Detect which cell encompasses the target text, then output its [X, Y] center coordinate. 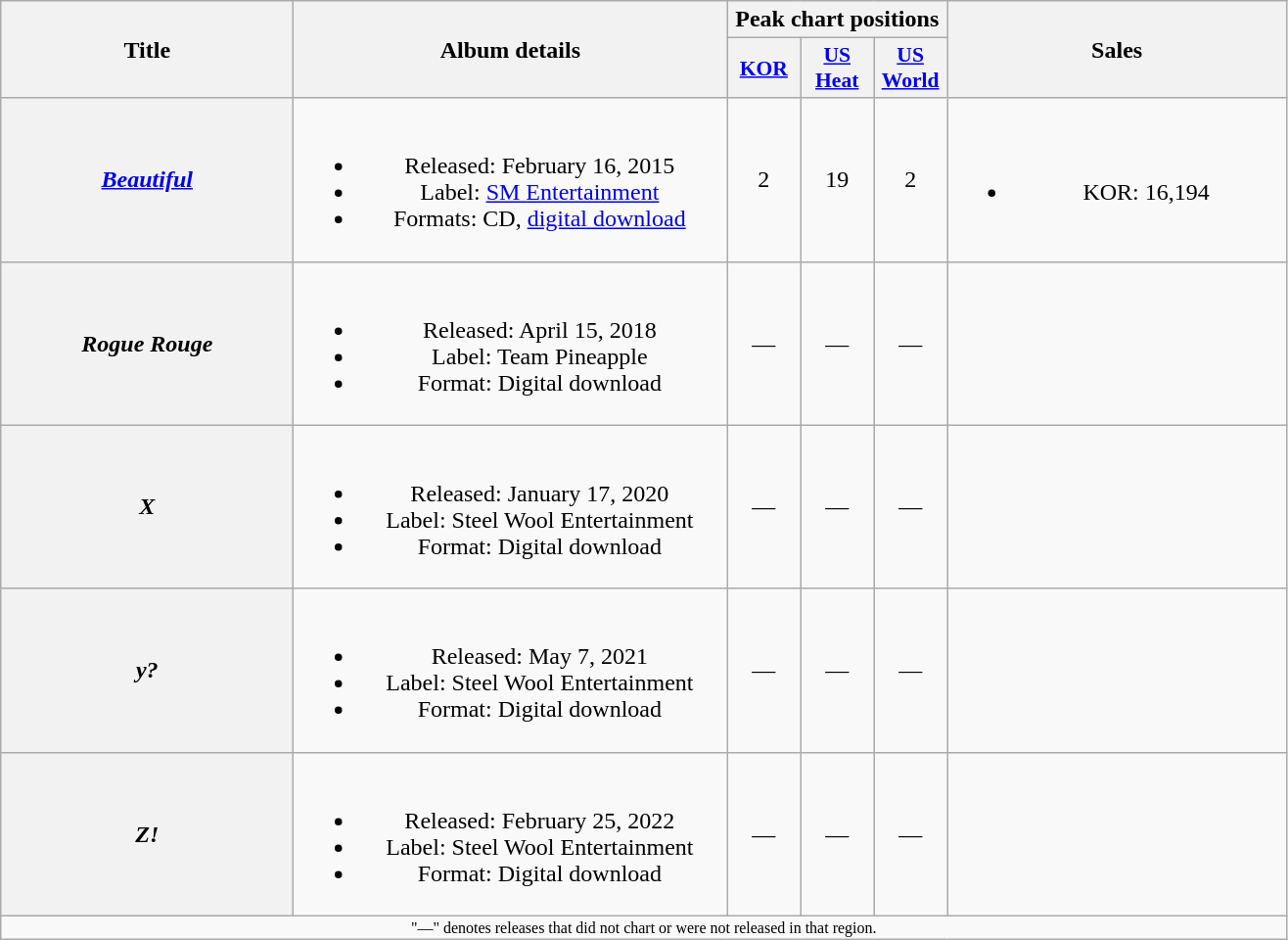
"—" denotes releases that did not chart or were not released in that region. [644, 927]
y? [147, 670]
Released: April 15, 2018Label: Team PineappleFormat: Digital download [511, 343]
US Heat [838, 69]
Beautiful [147, 180]
Released: February 25, 2022Label: Steel Wool EntertainmentFormat: Digital download [511, 834]
Z! [147, 834]
19 [838, 180]
X [147, 507]
Released: May 7, 2021Label: Steel Wool EntertainmentFormat: Digital download [511, 670]
KOR [763, 69]
Title [147, 49]
Released: February 16, 2015Label: SM EntertainmentFormats: CD, digital download [511, 180]
Released: January 17, 2020Label: Steel Wool EntertainmentFormat: Digital download [511, 507]
Rogue Rouge [147, 343]
KOR: 16,194 [1118, 180]
Sales [1118, 49]
Peak chart positions [838, 20]
US World [910, 69]
Album details [511, 49]
